Locate the cell with the specified text and output its (X, Y) center coordinate. 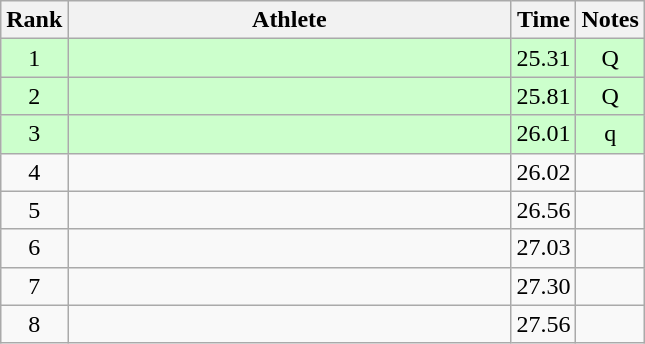
26.56 (544, 210)
27.56 (544, 324)
25.31 (544, 58)
26.01 (544, 134)
1 (34, 58)
27.30 (544, 286)
Rank (34, 20)
7 (34, 286)
Time (544, 20)
6 (34, 248)
5 (34, 210)
Notes (610, 20)
4 (34, 172)
Athlete (290, 20)
26.02 (544, 172)
25.81 (544, 96)
q (610, 134)
3 (34, 134)
2 (34, 96)
27.03 (544, 248)
8 (34, 324)
